From the cell containing the given text, extract its center point as [x, y] coordinate. 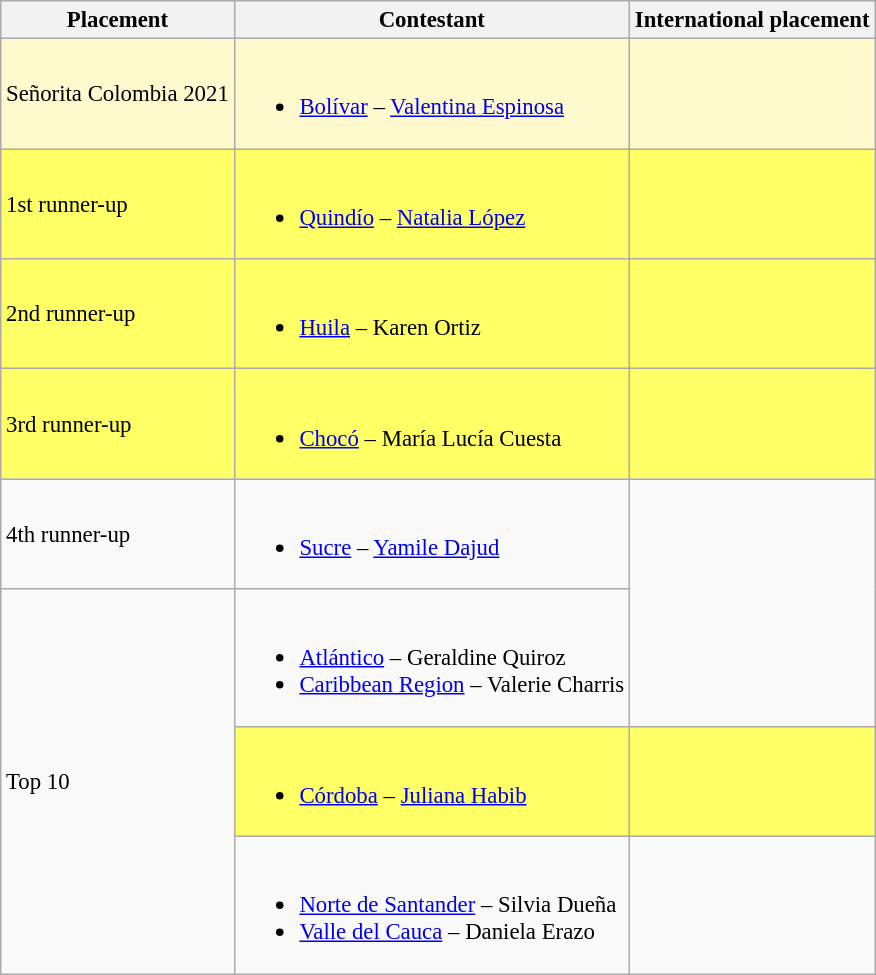
Sucre – Yamile Dajud [432, 534]
International placement [752, 20]
Atlántico – Geraldine QuirozCaribbean Region – Valerie Charris [432, 658]
Quindío – Natalia López [432, 204]
Contestant [432, 20]
Norte de Santander – Silvia DueñaValle del Cauca – Daniela Erazo [432, 906]
Córdoba – Juliana Habib [432, 781]
Bolívar – Valentina Espinosa [432, 94]
4th runner-up [118, 534]
Huila – Karen Ortiz [432, 314]
Chocó – María Lucía Cuesta [432, 424]
3rd runner-up [118, 424]
Top 10 [118, 781]
2nd runner-up [118, 314]
1st runner-up [118, 204]
Señorita Colombia 2021 [118, 94]
Placement [118, 20]
